Locate the cell with the specified text and output its (x, y) center coordinate. 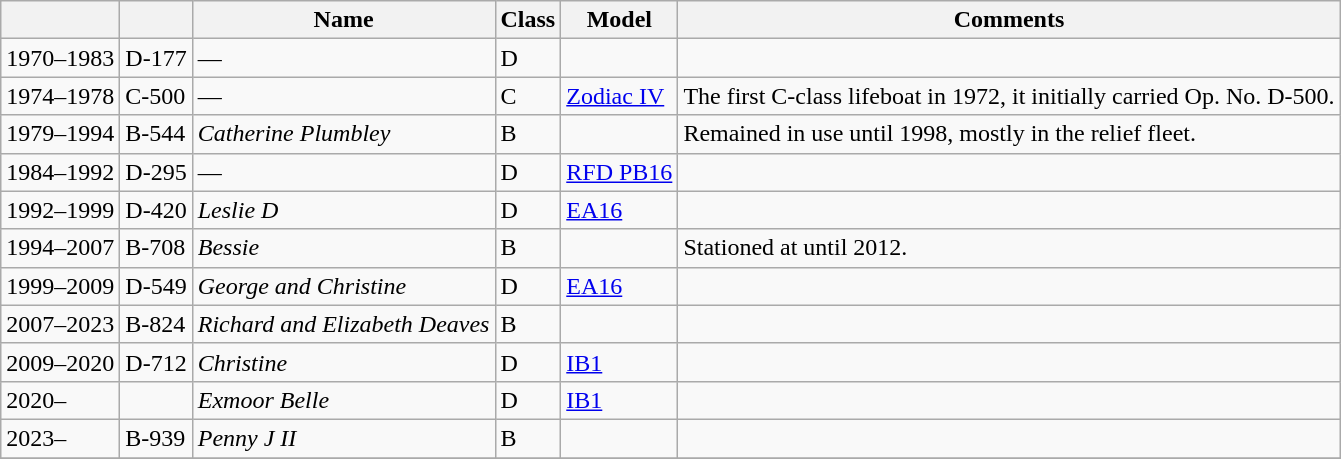
C (528, 96)
Comments (1009, 20)
D-177 (156, 58)
1984–1992 (60, 172)
Catherine Plumbley (344, 134)
B-824 (156, 324)
Exmoor Belle (344, 400)
Penny J II (344, 438)
Zodiac IV (620, 96)
B-939 (156, 438)
1979–1994 (60, 134)
Class (528, 20)
D-420 (156, 210)
2023– (60, 438)
D-549 (156, 286)
RFD PB16 (620, 172)
Leslie D (344, 210)
2009–2020 (60, 362)
Richard and Elizabeth Deaves (344, 324)
Bessie (344, 248)
1992–1999 (60, 210)
Remained in use until 1998, mostly in the relief fleet. (1009, 134)
C-500 (156, 96)
1974–1978 (60, 96)
1999–2009 (60, 286)
2007–2023 (60, 324)
1970–1983 (60, 58)
The first C-class lifeboat in 1972, it initially carried Op. No. D-500. (1009, 96)
Christine (344, 362)
B-708 (156, 248)
B-544 (156, 134)
2020– (60, 400)
D-295 (156, 172)
Stationed at until 2012. (1009, 248)
1994–2007 (60, 248)
Name (344, 20)
D-712 (156, 362)
George and Christine (344, 286)
Model (620, 20)
